Determine the [x, y] coordinate at the center of the cell enclosing the given text.  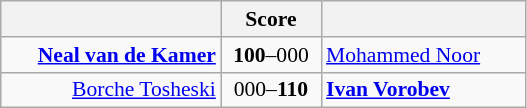
Mohammed Noor [424, 55]
Score [271, 19]
Neal van de Kamer [111, 55]
100–000 [271, 55]
Ivan Vorobev [424, 90]
000–110 [271, 90]
Borche Tosheski [111, 90]
